Return the [x, y] coordinate for the center point of the cell that contains the specified text.  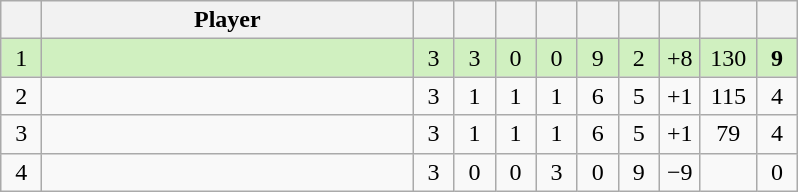
79 [728, 134]
−9 [680, 172]
115 [728, 96]
Player [228, 20]
130 [728, 58]
+8 [680, 58]
